Determine the [X, Y] coordinate at the center of the cell enclosing the given text.  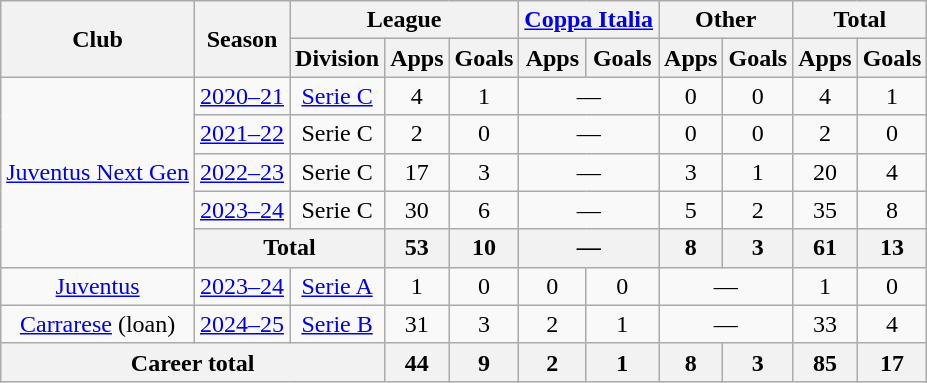
53 [417, 248]
9 [484, 362]
10 [484, 248]
5 [691, 210]
20 [825, 172]
Career total [193, 362]
6 [484, 210]
Other [726, 20]
44 [417, 362]
Coppa Italia [589, 20]
35 [825, 210]
Serie B [338, 324]
Serie A [338, 286]
2024–25 [242, 324]
33 [825, 324]
Carrarese (loan) [98, 324]
13 [892, 248]
2022–23 [242, 172]
Division [338, 58]
2020–21 [242, 96]
31 [417, 324]
61 [825, 248]
85 [825, 362]
30 [417, 210]
Juventus Next Gen [98, 172]
League [404, 20]
2021–22 [242, 134]
Club [98, 39]
Juventus [98, 286]
Season [242, 39]
